Pinpoint the cell where the given text exists, returning its [X, Y] midpoint coordinate. 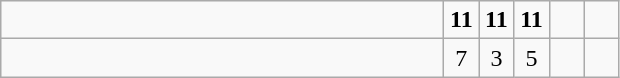
5 [532, 58]
3 [496, 58]
7 [462, 58]
